Return [X, Y] of the center of cell containing provided text 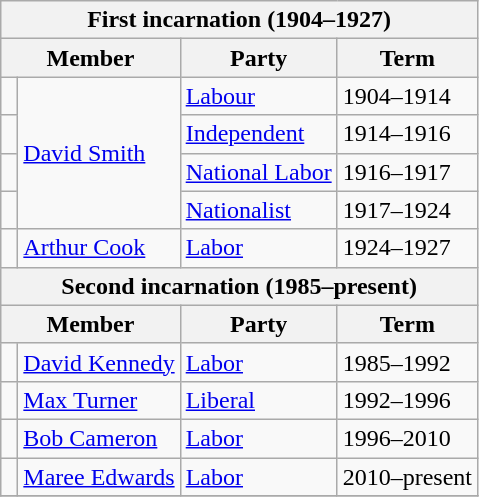
1917–1924 [407, 210]
National Labor [258, 172]
Second incarnation (1985–present) [240, 286]
Bob Cameron [99, 438]
2010–present [407, 477]
David Kennedy [99, 362]
David Smith [99, 153]
Max Turner [99, 400]
1924–1927 [407, 248]
1914–1916 [407, 134]
Maree Edwards [99, 477]
First incarnation (1904–1927) [240, 20]
Liberal [258, 400]
1904–1914 [407, 96]
Independent [258, 134]
Arthur Cook [99, 248]
Labour [258, 96]
1992–1996 [407, 400]
1985–1992 [407, 362]
1996–2010 [407, 438]
Nationalist [258, 210]
1916–1917 [407, 172]
